Pinpoint the cell where the given text exists, returning its [x, y] midpoint coordinate. 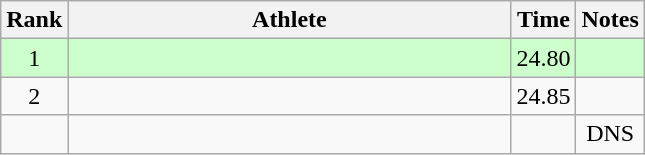
2 [34, 96]
Notes [610, 20]
Rank [34, 20]
24.85 [544, 96]
Time [544, 20]
24.80 [544, 58]
DNS [610, 134]
Athlete [290, 20]
1 [34, 58]
